Pinpoint the cell where the given text exists, returning its (x, y) midpoint coordinate. 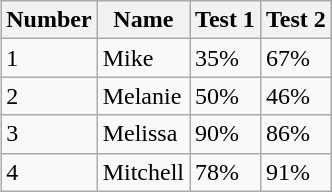
Test 2 (296, 20)
90% (226, 134)
Mitchell (143, 172)
Test 1 (226, 20)
3 (49, 134)
Number (49, 20)
46% (296, 96)
Mike (143, 58)
Name (143, 20)
35% (226, 58)
86% (296, 134)
2 (49, 96)
4 (49, 172)
67% (296, 58)
50% (226, 96)
91% (296, 172)
1 (49, 58)
78% (226, 172)
Melanie (143, 96)
Melissa (143, 134)
